Locate the cell with the specified text and output its [x, y] center coordinate. 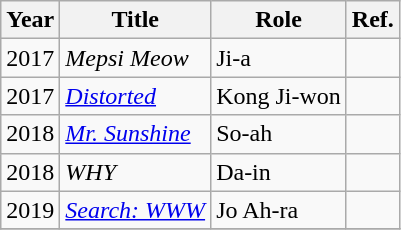
Year [30, 20]
Mepsi Meow [136, 58]
2019 [30, 210]
Role [279, 20]
Distorted [136, 96]
So-ah [279, 134]
Search: WWW [136, 210]
Kong Ji-won [279, 96]
Ref. [372, 20]
Da-in [279, 172]
Mr. Sunshine [136, 134]
Title [136, 20]
Ji-a [279, 58]
WHY [136, 172]
Jo Ah-ra [279, 210]
